Detect which cell encompasses the target text, then output its [x, y] center coordinate. 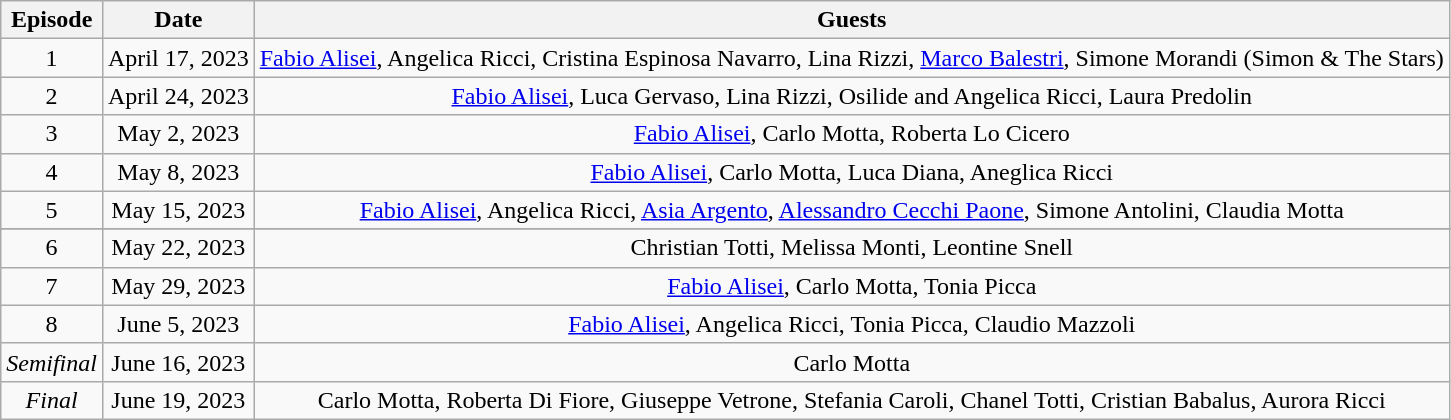
Date [178, 20]
June 5, 2023 [178, 324]
June 19, 2023 [178, 400]
Semifinal [52, 362]
Fabio Alisei, Angelica Ricci, Tonia Picca, Claudio Mazzoli [852, 324]
Episode [52, 20]
May 29, 2023 [178, 286]
May 15, 2023 [178, 210]
Fabio Alisei, Carlo Motta, Luca Diana, Aneglica Ricci [852, 172]
5 [52, 210]
Fabio Alisei, Angelica Ricci, Cristina Espinosa Navarro, Lina Rizzi, Marco Balestri, Simone Morandi (Simon & The Stars) [852, 58]
1 [52, 58]
May 22, 2023 [178, 248]
2 [52, 96]
May 2, 2023 [178, 134]
Fabio Alisei, Carlo Motta, Tonia Picca [852, 286]
June 16, 2023 [178, 362]
6 [52, 248]
Final [52, 400]
Carlo Motta, Roberta Di Fiore, Giuseppe Vetrone, Stefania Caroli, Chanel Totti, Cristian Babalus, Aurora Ricci [852, 400]
Guests [852, 20]
Fabio Alisei, Carlo Motta, Roberta Lo Cicero [852, 134]
Christian Totti, Melissa Monti, Leontine Snell [852, 248]
Fabio Alisei, Angelica Ricci, Asia Argento, Alessandro Cecchi Paone, Simone Antolini, Claudia Motta [852, 210]
7 [52, 286]
3 [52, 134]
Carlo Motta [852, 362]
4 [52, 172]
8 [52, 324]
April 17, 2023 [178, 58]
Fabio Alisei, Luca Gervaso, Lina Rizzi, Osilide and Angelica Ricci, Laura Predolin [852, 96]
May 8, 2023 [178, 172]
April 24, 2023 [178, 96]
